Determine the [x, y] coordinate at the center of the cell enclosing the given text.  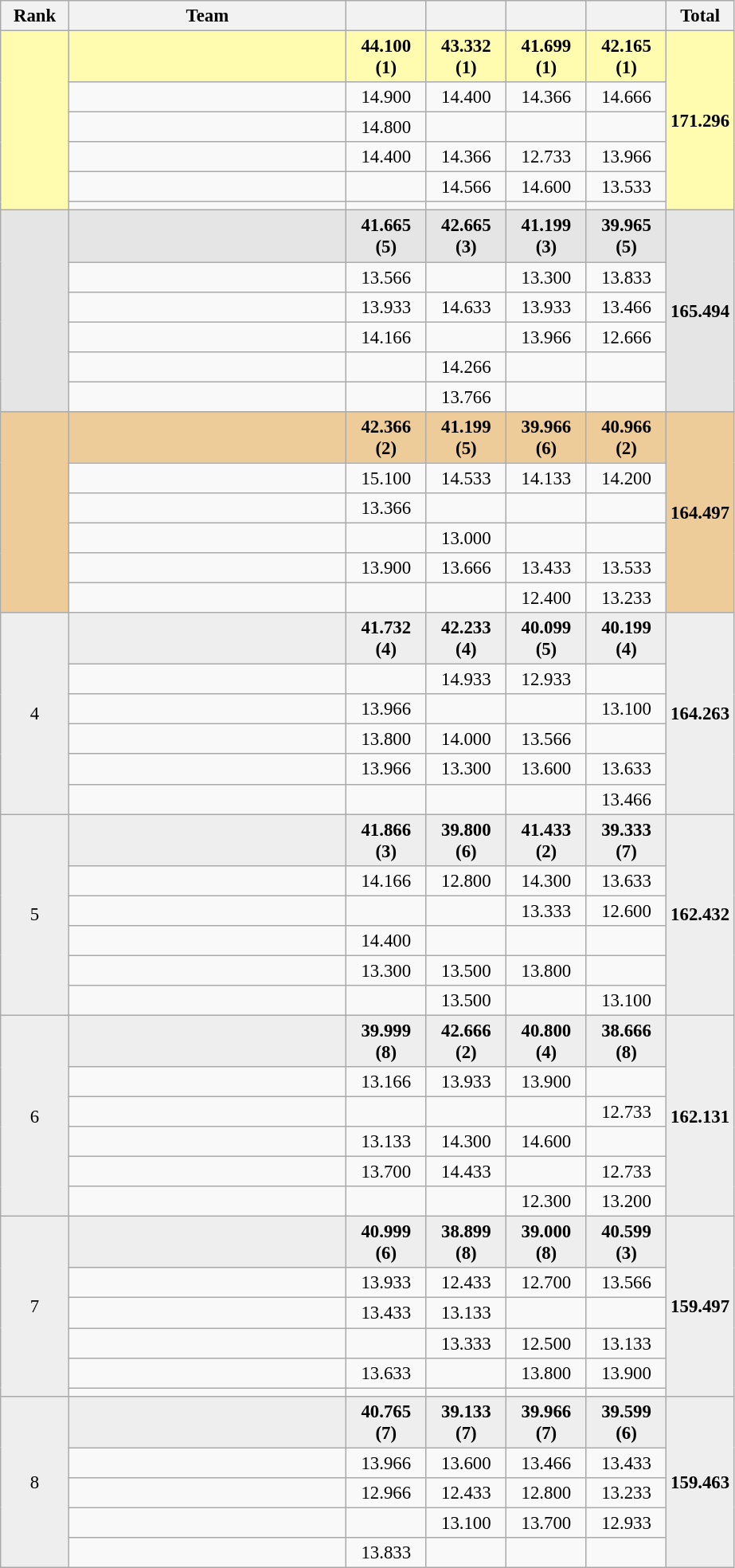
40.099 (5) [546, 639]
12.400 [546, 598]
42.165 (1) [626, 57]
39.800 (6) [467, 840]
14.433 [467, 1172]
13.766 [467, 397]
14.533 [467, 478]
42.366 (2) [385, 438]
14.566 [467, 187]
162.432 [701, 915]
13.200 [626, 1201]
13.366 [385, 508]
14.633 [467, 307]
40.199 (4) [626, 639]
39.999 (8) [385, 1041]
39.599 (6) [626, 1421]
39.966 (7) [546, 1421]
40.599 (3) [626, 1243]
14.900 [385, 97]
40.966 (2) [626, 438]
40.765 (7) [385, 1421]
12.966 [385, 1493]
14.000 [467, 739]
Total [701, 16]
14.666 [626, 97]
12.700 [546, 1284]
43.332 (1) [467, 57]
159.497 [701, 1307]
7 [35, 1307]
14.933 [467, 680]
41.699 (1) [546, 57]
39.333 (7) [626, 840]
44.100 (1) [385, 57]
Rank [35, 16]
Team [207, 16]
165.494 [701, 311]
171.296 [701, 121]
14.266 [467, 367]
159.463 [701, 1482]
42.233 (4) [467, 639]
162.131 [701, 1115]
42.665 (3) [467, 236]
164.497 [701, 513]
41.199 (3) [546, 236]
40.800 (4) [546, 1041]
4 [35, 714]
6 [35, 1115]
41.665 (5) [385, 236]
39.133 (7) [467, 1421]
13.666 [467, 568]
42.666 (2) [467, 1041]
41.866 (3) [385, 840]
13.166 [385, 1082]
40.999 (6) [385, 1243]
164.263 [701, 714]
12.500 [546, 1343]
14.133 [546, 478]
39.965 (5) [626, 236]
38.899 (8) [467, 1243]
13.000 [467, 538]
12.666 [626, 337]
15.100 [385, 478]
39.966 (6) [546, 438]
12.600 [626, 911]
8 [35, 1482]
38.666 (8) [626, 1041]
14.200 [626, 478]
41.199 (5) [467, 438]
39.000 (8) [546, 1243]
5 [35, 915]
41.732 (4) [385, 639]
41.433 (2) [546, 840]
12.300 [546, 1201]
14.800 [385, 127]
